Output the [X, Y] coordinate of the center of the cell containing the given text.  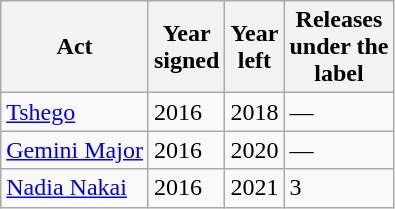
Gemini Major [75, 150]
Act [75, 47]
Year left [254, 47]
3 [339, 188]
Releases under the label [339, 47]
Nadia Nakai [75, 188]
2018 [254, 112]
Tshego [75, 112]
2021 [254, 188]
Year signed [186, 47]
2020 [254, 150]
